Find where the given text appears and provide that cell's center as [x, y] coordinate. 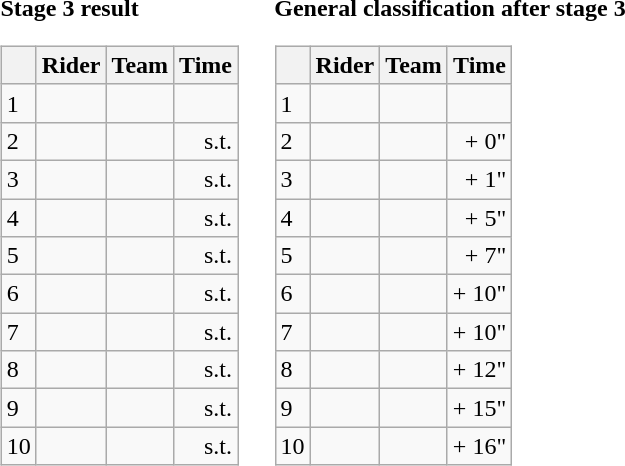
+ 12" [479, 370]
+ 16" [479, 446]
+ 1" [479, 179]
+ 15" [479, 408]
+ 5" [479, 217]
+ 7" [479, 256]
+ 0" [479, 141]
